Detect which cell encompasses the target text, then output its (x, y) center coordinate. 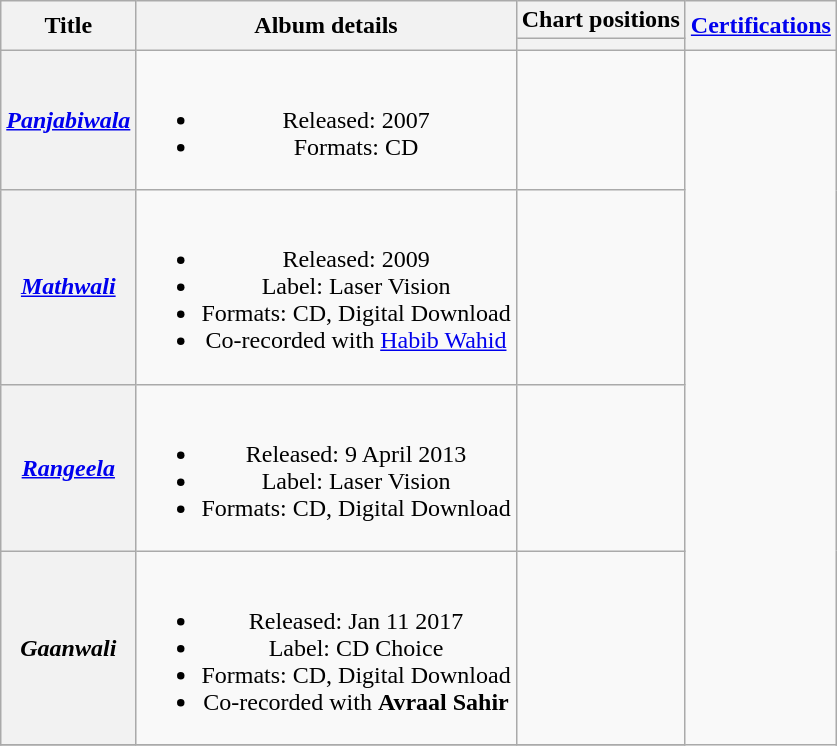
Released: 2009Label: Laser VisionFormats: CD, Digital DownloadCo-recorded with Habib Wahid (326, 287)
Gaanwali (68, 648)
Released: 2007Formats: CD (326, 120)
Certifications (760, 26)
Released: 9 April 2013Label: Laser VisionFormats: CD, Digital Download (326, 468)
Mathwali (68, 287)
Released: Jan 11 2017Label: CD ChoiceFormats: CD, Digital DownloadCo-recorded with Avraal Sahir (326, 648)
Rangeela (68, 468)
Album details (326, 26)
Panjabiwala (68, 120)
Chart positions (600, 20)
Title (68, 26)
